Scan for the cell matching the given text and deliver its (X, Y) coordinate at center. 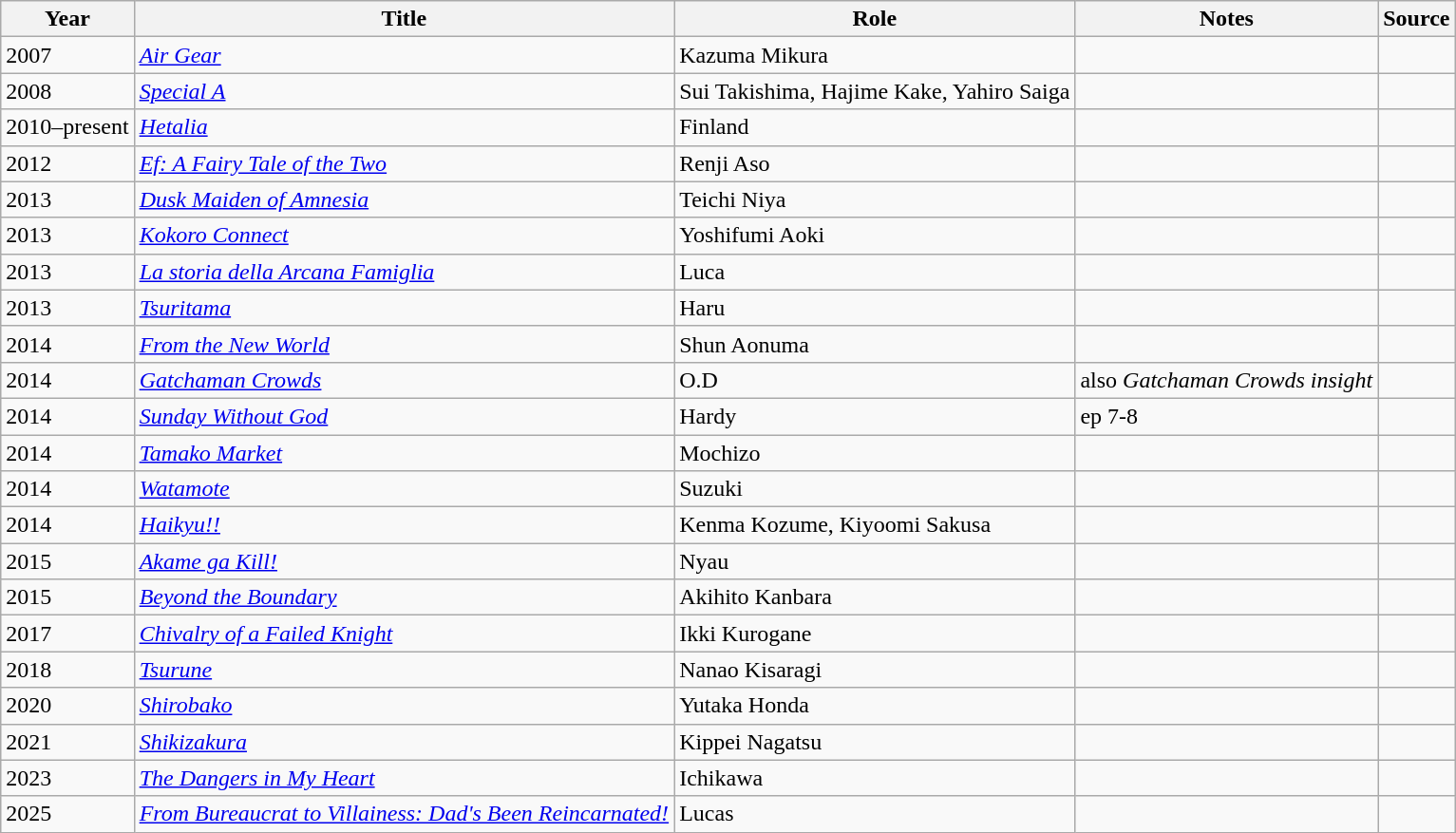
Gatchaman Crowds (405, 380)
2018 (67, 670)
Ikki Kurogane (875, 634)
Shikizakura (405, 742)
Kazuma Mikura (875, 55)
also Gatchaman Crowds insight (1227, 380)
Shirobako (405, 706)
The Dangers in My Heart (405, 778)
2021 (67, 742)
Akame ga Kill! (405, 561)
2025 (67, 814)
From Bureaucrat to Villainess: Dad's Been Reincarnated! (405, 814)
Haikyu!! (405, 525)
Air Gear (405, 55)
Nyau (875, 561)
Kenma Kozume, Kiyoomi Sakusa (875, 525)
Chivalry of a Failed Knight (405, 634)
Shun Aonuma (875, 344)
Tsuritama (405, 308)
Tamako Market (405, 453)
Hardy (875, 416)
Tsurune (405, 670)
Yutaka Honda (875, 706)
Luca (875, 272)
2020 (67, 706)
Watamote (405, 489)
Mochizo (875, 453)
Sui Takishima, Hajime Kake, Yahiro Saiga (875, 91)
La storia della Arcana Famiglia (405, 272)
Ichikawa (875, 778)
Suzuki (875, 489)
Akihito Kanbara (875, 597)
2017 (67, 634)
Lucas (875, 814)
Hetalia (405, 127)
Renji Aso (875, 163)
Title (405, 19)
Haru (875, 308)
O.D (875, 380)
2012 (67, 163)
Dusk Maiden of Amnesia (405, 199)
ep 7-8 (1227, 416)
Beyond the Boundary (405, 597)
From the New World (405, 344)
Teichi Niya (875, 199)
2023 (67, 778)
Yoshifumi Aoki (875, 236)
2008 (67, 91)
Finland (875, 127)
Special A (405, 91)
2007 (67, 55)
Role (875, 19)
Year (67, 19)
Kippei Nagatsu (875, 742)
Notes (1227, 19)
Ef: A Fairy Tale of the Two (405, 163)
2010–present (67, 127)
Source (1417, 19)
Nanao Kisaragi (875, 670)
Sunday Without God (405, 416)
Kokoro Connect (405, 236)
